Pinpoint the cell where the given text exists, returning its (x, y) midpoint coordinate. 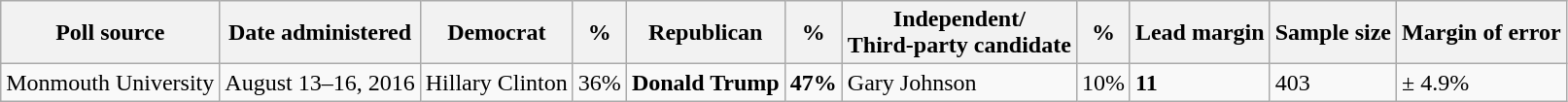
36% (599, 83)
403 (1333, 83)
Republican (706, 33)
± 4.9% (1481, 83)
Gary Johnson (958, 83)
Donald Trump (706, 83)
10% (1102, 83)
Margin of error (1481, 33)
Date administered (320, 33)
August 13–16, 2016 (320, 83)
Lead margin (1200, 33)
11 (1200, 83)
Poll source (111, 33)
Independent/Third-party candidate (958, 33)
Democrat (496, 33)
Hillary Clinton (496, 83)
47% (813, 83)
Sample size (1333, 33)
Monmouth University (111, 83)
